Extract the [x, y] coordinate from the center of the cell holding the provided text.  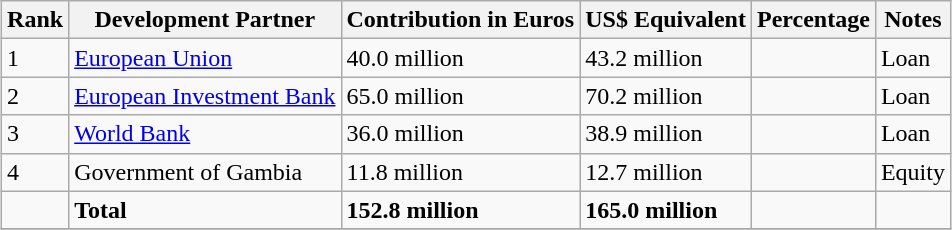
Percentage [813, 20]
38.9 million [666, 134]
165.0 million [666, 210]
40.0 million [460, 58]
12.7 million [666, 172]
43.2 million [666, 58]
4 [36, 172]
Contribution in Euros [460, 20]
Government of Gambia [205, 172]
70.2 million [666, 96]
65.0 million [460, 96]
36.0 million [460, 134]
11.8 million [460, 172]
Notes [912, 20]
3 [36, 134]
European Union [205, 58]
1 [36, 58]
World Bank [205, 134]
Total [205, 210]
Development Partner [205, 20]
US$ Equivalent [666, 20]
152.8 million [460, 210]
European Investment Bank [205, 96]
2 [36, 96]
Equity [912, 172]
Rank [36, 20]
